Return the (X, Y) coordinate for the center point of the cell that contains the specified text.  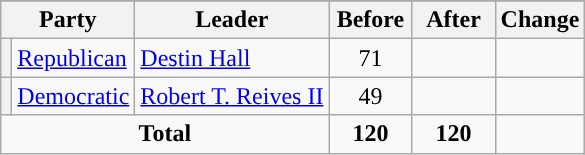
Party (68, 20)
Democratic (74, 96)
Robert T. Reives II (232, 96)
Total (165, 134)
After (454, 20)
71 (370, 58)
49 (370, 96)
Leader (232, 20)
Republican (74, 58)
Destin Hall (232, 58)
Before (370, 20)
Change (540, 20)
